For the text-containing cell, return its midpoint in [x, y] coordinate format. 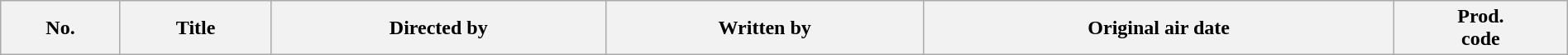
Written by [765, 28]
No. [61, 28]
Title [195, 28]
Directed by [438, 28]
Prod.code [1481, 28]
Original air date [1159, 28]
